Search for the cell housing the specified text and yield its [x, y] center coordinate. 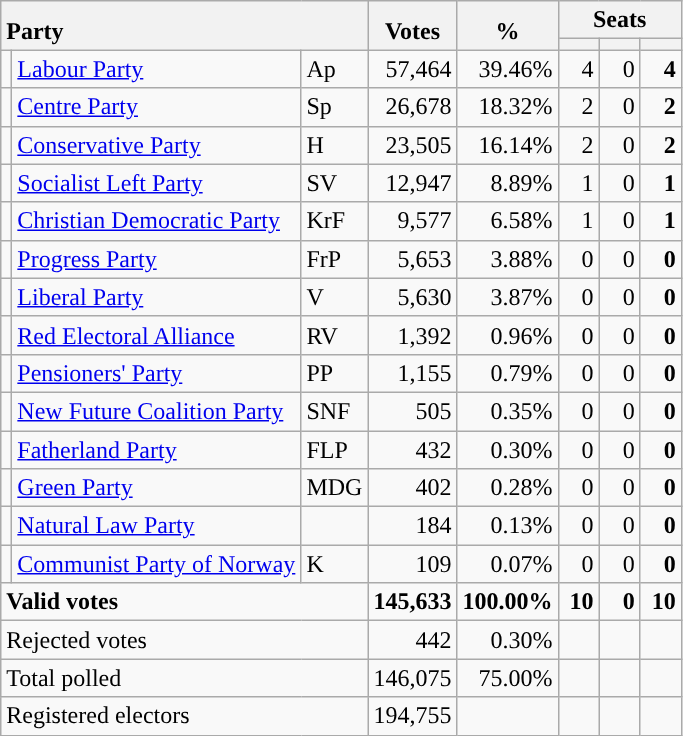
SNF [334, 411]
8.89% [508, 183]
V [334, 297]
146,075 [412, 678]
1,155 [412, 373]
Progress Party [156, 259]
Labour Party [156, 69]
109 [412, 564]
H [334, 145]
Valid votes [184, 602]
39.46% [508, 69]
100.00% [508, 602]
Seats [620, 20]
9,577 [412, 221]
Socialist Left Party [156, 183]
6.58% [508, 221]
% [508, 26]
Sp [334, 107]
0.79% [508, 373]
New Future Coalition Party [156, 411]
SV [334, 183]
75.00% [508, 678]
0.35% [508, 411]
145,633 [412, 602]
Total polled [184, 678]
RV [334, 335]
Rejected votes [184, 640]
Ap [334, 69]
Votes [412, 26]
0.13% [508, 526]
1,392 [412, 335]
23,505 [412, 145]
505 [412, 411]
FLP [334, 449]
0.96% [508, 335]
Liberal Party [156, 297]
3.88% [508, 259]
FrP [334, 259]
Party [184, 26]
16.14% [508, 145]
57,464 [412, 69]
0.07% [508, 564]
402 [412, 488]
26,678 [412, 107]
0.28% [508, 488]
Christian Democratic Party [156, 221]
5,653 [412, 259]
Pensioners' Party [156, 373]
PP [334, 373]
Communist Party of Norway [156, 564]
Centre Party [156, 107]
194,755 [412, 716]
432 [412, 449]
184 [412, 526]
Conservative Party [156, 145]
K [334, 564]
Red Electoral Alliance [156, 335]
Registered electors [184, 716]
5,630 [412, 297]
Fatherland Party [156, 449]
18.32% [508, 107]
Green Party [156, 488]
KrF [334, 221]
442 [412, 640]
3.87% [508, 297]
12,947 [412, 183]
Natural Law Party [156, 526]
MDG [334, 488]
